Detect which cell encompasses the target text, then output its [x, y] center coordinate. 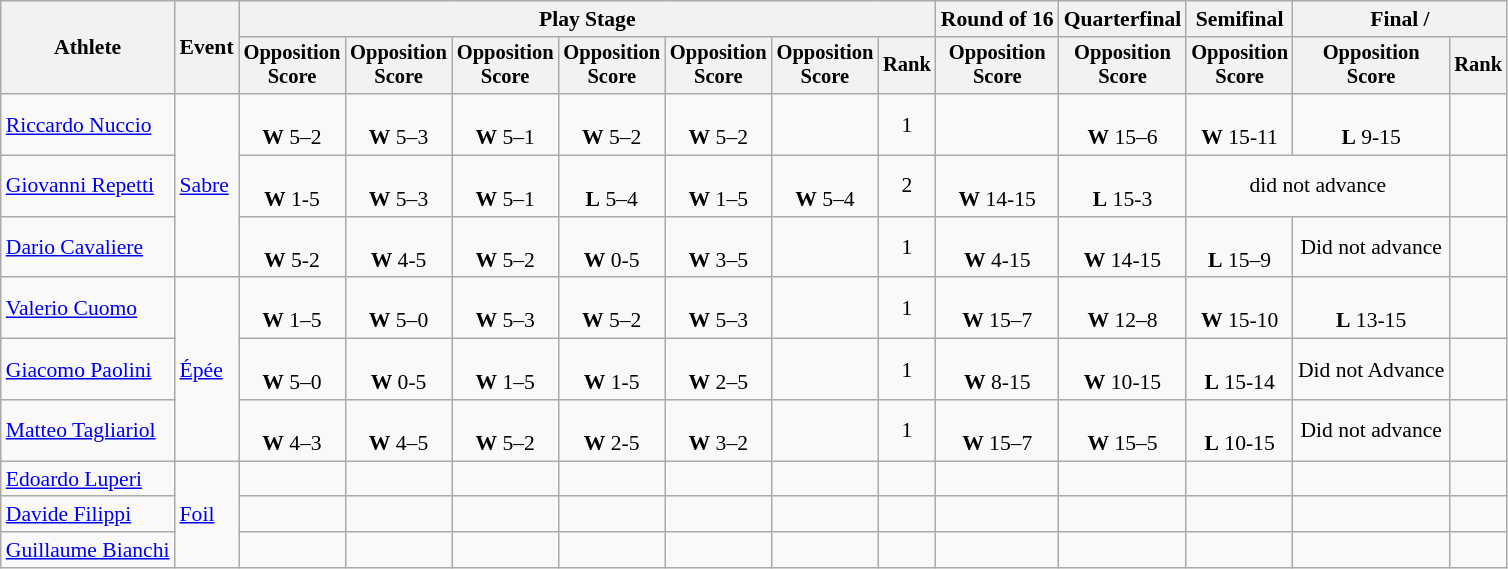
Semifinal [1240, 19]
W 3–2 [718, 430]
W 5–4 [826, 186]
Riccardo Nuccio [88, 124]
2 [907, 186]
W 8-15 [998, 370]
Valerio Cuomo [88, 308]
Sabre [207, 186]
W 15-10 [1240, 308]
W 15-11 [1240, 124]
W 5-2 [292, 248]
Event [207, 48]
L 13-15 [1371, 308]
Athlete [88, 48]
W 3–5 [718, 248]
W 4–3 [292, 430]
W 2–5 [718, 370]
Giacomo Paolini [88, 370]
L 5–4 [612, 186]
W 2-5 [612, 430]
Round of 16 [998, 19]
Davide Filippi [88, 515]
W 12–8 [1123, 308]
Épée [207, 370]
L 9-15 [1371, 124]
Matteo Tagliariol [88, 430]
L 15-3 [1123, 186]
W 15–6 [1123, 124]
did not advance [1318, 186]
W 4–5 [398, 430]
W 4-15 [998, 248]
W 4-5 [398, 248]
Guillaume Bianchi [88, 550]
Did not Advance [1371, 370]
Final / [1400, 19]
Dario Cavaliere [88, 248]
W 15–5 [1123, 430]
Foil [207, 514]
Quarterfinal [1123, 19]
L 15–9 [1240, 248]
Giovanni Repetti [88, 186]
Play Stage [588, 19]
Edoardo Luperi [88, 479]
L 15-14 [1240, 370]
W 10-15 [1123, 370]
L 10-15 [1240, 430]
